Detect which cell encompasses the target text, then output its (x, y) center coordinate. 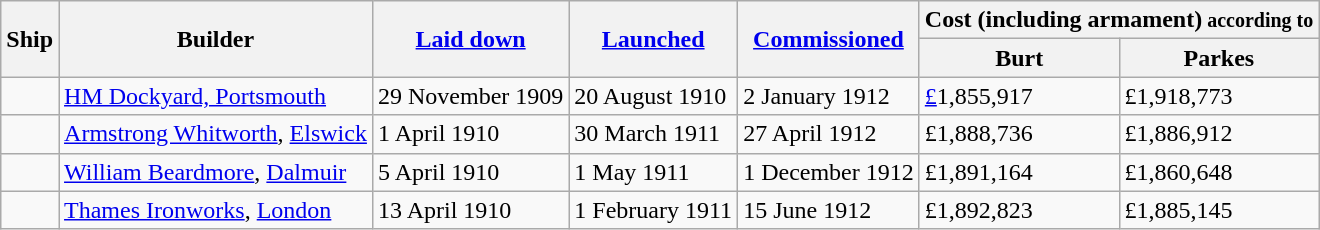
1 February 1911 (654, 210)
Parkes (1219, 58)
29 November 1909 (470, 96)
Laid down (470, 39)
5 April 1910 (470, 172)
£1,892,823 (1019, 210)
Armstrong Whitworth, Elswick (216, 134)
£1,918,773 (1219, 96)
15 June 1912 (829, 210)
Burt (1019, 58)
27 April 1912 (829, 134)
20 August 1910 (654, 96)
£1,855,917 (1019, 96)
£1,888,736 (1019, 134)
HM Dockyard, Portsmouth (216, 96)
Cost (including armament) according to (1118, 20)
2 January 1912 (829, 96)
Builder (216, 39)
1 December 1912 (829, 172)
1 April 1910 (470, 134)
£1,891,164 (1019, 172)
£1,860,648 (1219, 172)
William Beardmore, Dalmuir (216, 172)
Launched (654, 39)
Commissioned (829, 39)
30 March 1911 (654, 134)
Ship (30, 39)
1 May 1911 (654, 172)
£1,885,145 (1219, 210)
£1,886,912 (1219, 134)
Thames Ironworks, London (216, 210)
13 April 1910 (470, 210)
